For the text-containing cell, return its midpoint in (X, Y) coordinate format. 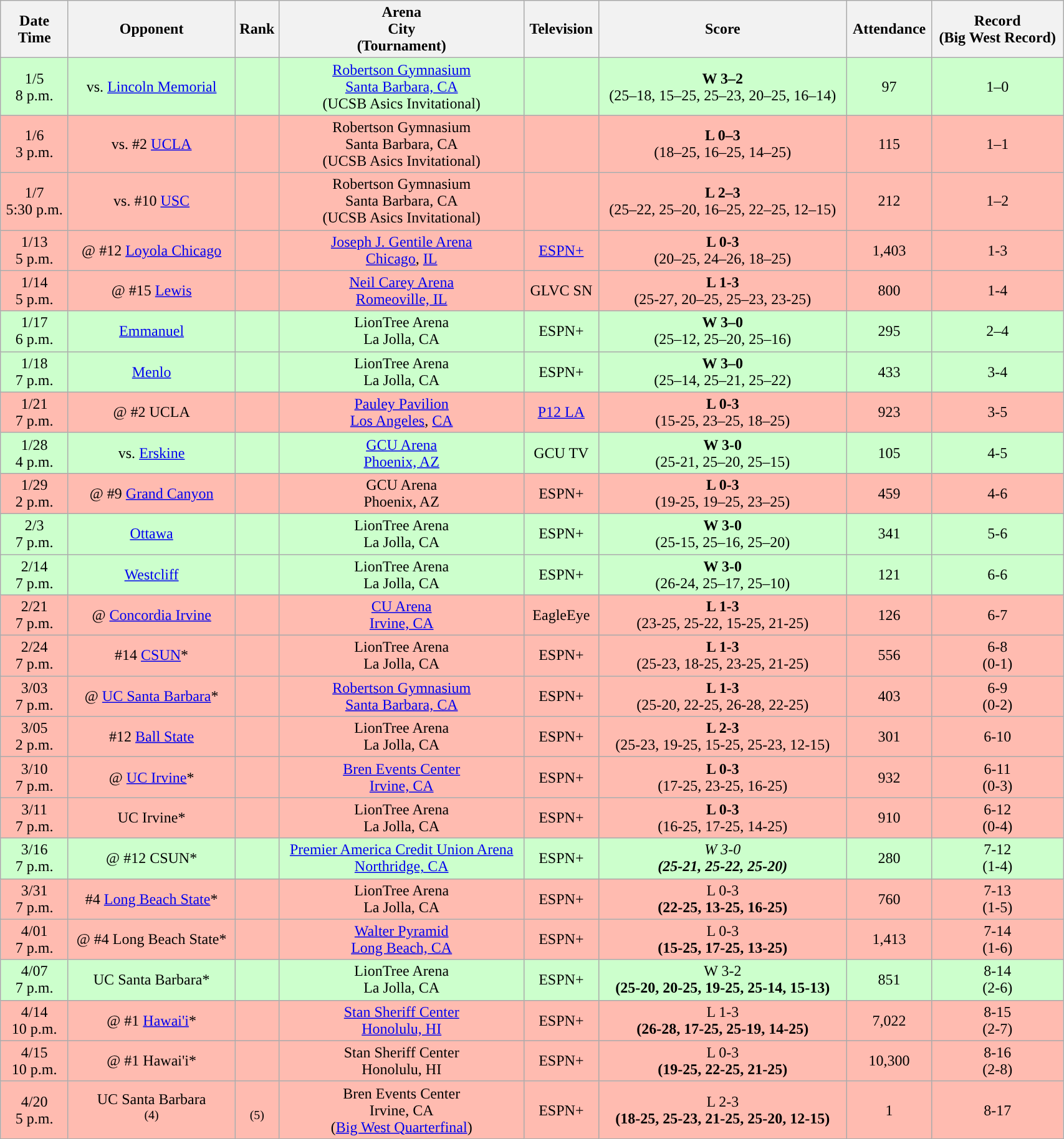
L 0-3(16-25, 17-25, 14-25) (722, 817)
1/135 p.m. (35, 250)
Bren Events CenterIrvine, CA(Big West Quarterfinal) (401, 1110)
459 (889, 493)
8-15(2-7) (997, 1021)
280 (889, 859)
4/1410 p.m. (35, 1021)
#12 Ball State (151, 736)
4/1510 p.m. (35, 1060)
3/037 p.m. (35, 697)
P12 LA (561, 412)
#14 CSUN* (151, 655)
Score (722, 29)
2–4 (997, 331)
3/167 p.m. (35, 859)
4/017 p.m. (35, 940)
(5) (257, 1110)
126 (889, 616)
1–2 (997, 201)
L 0-3(19-25, 22-25, 21-25) (722, 1060)
UC Irvine* (151, 817)
4-5 (997, 452)
W 3-0(25-21, 25–20, 25–15) (722, 452)
4/077 p.m. (35, 979)
W 3-0(26-24, 25–17, 25–10) (722, 574)
6-12(0-4) (997, 817)
8-16(2-8) (997, 1060)
1/176 p.m. (35, 331)
DateTime (35, 29)
7,022 (889, 1021)
ArenaCity(Tournament) (401, 29)
403 (889, 697)
L 1-3(26-28, 17-25, 25-19, 14-25) (722, 1021)
1 (889, 1110)
121 (889, 574)
7-12(1-4) (997, 859)
L 2-3(25-23, 19-25, 15-25, 25-23, 12-15) (722, 736)
#4 Long Beach State* (151, 898)
vs. #10 USC (151, 201)
1/75:30 p.m. (35, 201)
1/217 p.m. (35, 412)
932 (889, 778)
5-6 (997, 533)
2/147 p.m. (35, 574)
Walter PyramidLong Beach, CA (401, 940)
1/145 p.m. (35, 290)
Neil Carey ArenaRomeoville, IL (401, 290)
L 1-3(23-25, 25-22, 15-25, 21-25) (722, 616)
Westcliff (151, 574)
GCU TV (561, 452)
W 3-0(25-21, 25-22, 25-20) (722, 859)
W 3–0(25–14, 25–21, 25–22) (722, 371)
6-7 (997, 616)
W 3-0(25-15, 25–16, 25–20) (722, 533)
1/187 p.m. (35, 371)
1–0 (997, 87)
6-6 (997, 574)
Ottawa (151, 533)
212 (889, 201)
6-11(0-3) (997, 778)
L 0-3(19-25, 19–25, 23–25) (722, 493)
2/247 p.m. (35, 655)
@ Concordia Irvine (151, 616)
L 2–3(25–22, 25–20, 16–25, 22–25, 12–15) (722, 201)
2/37 p.m. (35, 533)
CU ArenaIrvine, CA (401, 616)
8-14(2-6) (997, 979)
6-9(0-2) (997, 697)
@ UC Irvine* (151, 778)
EagleEye (561, 616)
8-17 (997, 1110)
@ #12 CSUN* (151, 859)
10,300 (889, 1060)
L 1-3(25-20, 22-25, 26-28, 22-25) (722, 697)
341 (889, 533)
3/317 p.m. (35, 898)
1/284 p.m. (35, 452)
7-14(1-6) (997, 940)
L 0-3(20–25, 24–26, 18–25) (722, 250)
L 0-3(15-25, 23–25, 18–25) (722, 412)
3-4 (997, 371)
6-8(0-1) (997, 655)
6-10 (997, 736)
556 (889, 655)
L 1-3(25-23, 18-25, 23-25, 21-25) (722, 655)
@ #4 Long Beach State* (151, 940)
UC Santa Barbara* (151, 979)
3/052 p.m. (35, 736)
105 (889, 452)
1-3 (997, 250)
3-5 (997, 412)
295 (889, 331)
800 (889, 290)
3/117 p.m. (35, 817)
vs. Erskine (151, 452)
115 (889, 144)
GLVC SN (561, 290)
L 1-3(25-27, 20–25, 25–23, 23-25) (722, 290)
UC Santa Barbara(4) (151, 1110)
@ UC Santa Barbara* (151, 697)
W 3-2(25-20, 20-25, 19-25, 25-14, 15-13) (722, 979)
Joseph J. Gentile ArenaChicago, IL (401, 250)
1–1 (997, 144)
910 (889, 817)
L 0-3(15-25, 17-25, 13-25) (722, 940)
vs. Lincoln Memorial (151, 87)
851 (889, 979)
Rank (257, 29)
L 0-3(22-25, 13-25, 16-25) (722, 898)
97 (889, 87)
4/205 p.m. (35, 1110)
4-6 (997, 493)
W 3–0(25–12, 25–20, 25–16) (722, 331)
760 (889, 898)
1,403 (889, 250)
3/107 p.m. (35, 778)
2/217 p.m. (35, 616)
Attendance (889, 29)
Bren Events CenterIrvine, CA (401, 778)
L 2-3(18-25, 25-23, 21-25, 25-20, 12-15) (722, 1110)
1-4 (997, 290)
Robertson GymnasiumSanta Barbara, CA (401, 697)
433 (889, 371)
301 (889, 736)
Television (561, 29)
Opponent (151, 29)
1/63 p.m. (35, 144)
1/58 p.m. (35, 87)
Emmanuel (151, 331)
@ #9 Grand Canyon (151, 493)
@ #12 Loyola Chicago (151, 250)
Record(Big West Record) (997, 29)
923 (889, 412)
@ #15 Lewis (151, 290)
L 0-3(17-25, 23-25, 16-25) (722, 778)
1/292 p.m. (35, 493)
L 0–3(18–25, 16–25, 14–25) (722, 144)
1,413 (889, 940)
W 3–2(25–18, 15–25, 25–23, 20–25, 16–14) (722, 87)
@ #2 UCLA (151, 412)
Menlo (151, 371)
Pauley Pavilion Los Angeles, CA (401, 412)
vs. #2 UCLA (151, 144)
Premier America Credit Union ArenaNorthridge, CA (401, 859)
7-13(1-5) (997, 898)
